For the text-containing cell, return its midpoint in [X, Y] coordinate format. 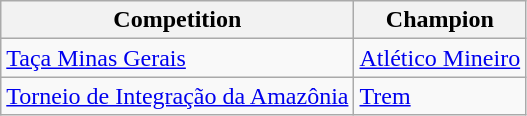
Torneio de Integração da Amazônia [178, 96]
Taça Minas Gerais [178, 58]
Atlético Mineiro [440, 58]
Competition [178, 20]
Trem [440, 96]
Champion [440, 20]
